Find where the given text appears and provide that cell's center as [x, y] coordinate. 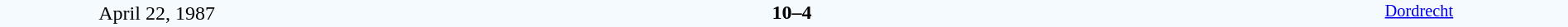
10–4 [791, 12]
April 22, 1987 [157, 13]
Dordrecht [1419, 13]
